Determine the [X, Y] coordinate at the center of the cell enclosing the given text.  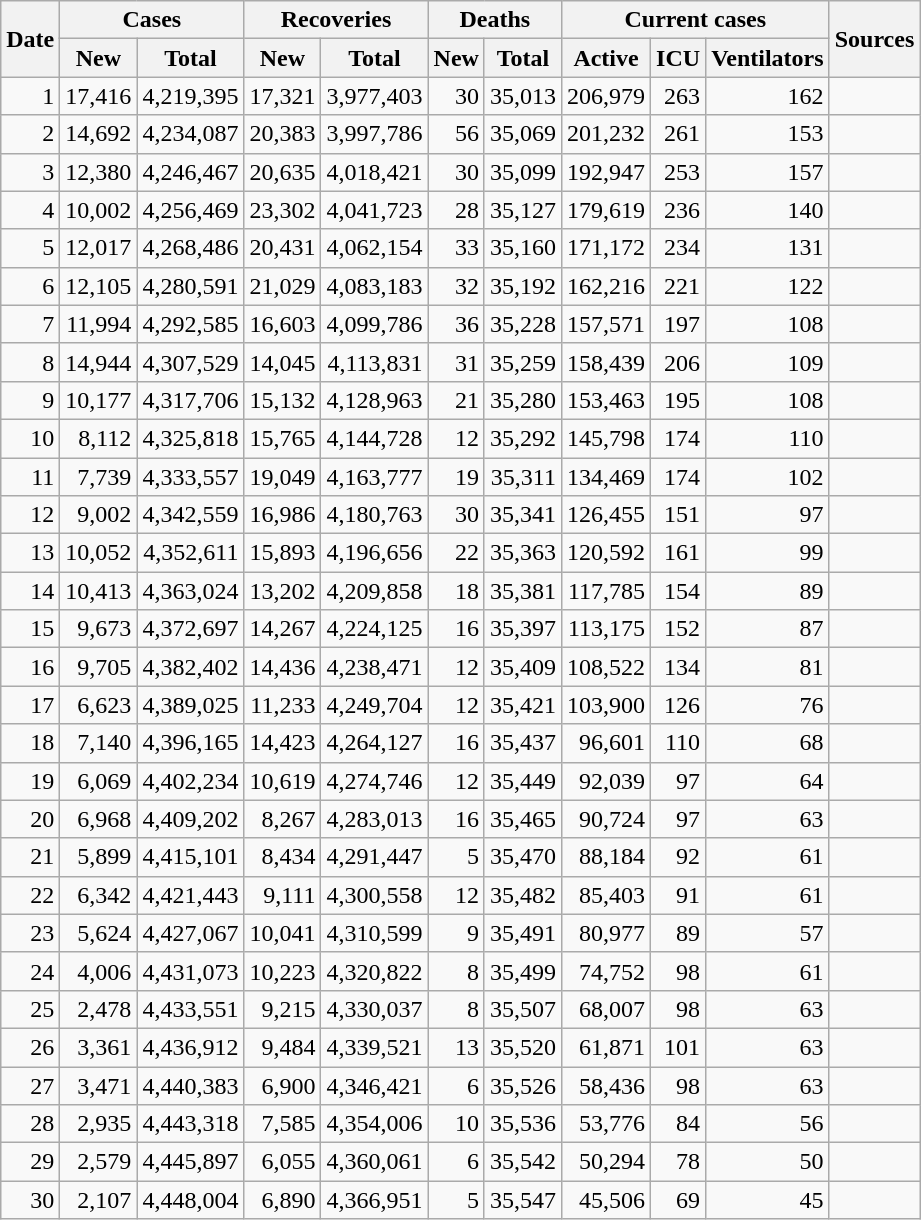
80,977 [606, 933]
4,238,471 [374, 667]
4,339,521 [374, 1047]
10,619 [282, 781]
201,232 [606, 134]
4,291,447 [374, 857]
12,105 [98, 286]
92 [678, 857]
35,013 [522, 96]
4,264,127 [374, 743]
4,433,551 [190, 1009]
6,900 [282, 1085]
131 [768, 248]
157 [768, 172]
14,436 [282, 667]
32 [456, 286]
152 [678, 629]
2,579 [98, 1162]
162 [768, 96]
35,280 [522, 400]
31 [456, 362]
35,397 [522, 629]
4,443,318 [190, 1124]
4,280,591 [190, 286]
4,333,557 [190, 477]
113,175 [606, 629]
7,585 [282, 1124]
45 [768, 1200]
78 [678, 1162]
88,184 [606, 857]
234 [678, 248]
35,520 [522, 1047]
14,692 [98, 134]
4 [30, 210]
35,311 [522, 477]
45,506 [606, 1200]
25 [30, 1009]
4,234,087 [190, 134]
4,209,858 [374, 591]
4,320,822 [374, 971]
179,619 [606, 210]
68,007 [606, 1009]
21,029 [282, 286]
195 [678, 400]
81 [768, 667]
171,172 [606, 248]
6,069 [98, 781]
145,798 [606, 438]
35,491 [522, 933]
4,415,101 [190, 857]
261 [678, 134]
4,325,818 [190, 438]
151 [678, 515]
4,144,728 [374, 438]
12,380 [98, 172]
4,445,897 [190, 1162]
3,361 [98, 1047]
4,062,154 [374, 248]
14,423 [282, 743]
2 [30, 134]
Sources [874, 39]
11,994 [98, 324]
9,111 [282, 895]
134 [678, 667]
4,083,183 [374, 286]
4,427,067 [190, 933]
35,507 [522, 1009]
53,776 [606, 1124]
4,274,746 [374, 781]
4,372,697 [190, 629]
20 [30, 819]
263 [678, 96]
4,300,558 [374, 895]
161 [678, 553]
26 [30, 1047]
4,246,467 [190, 172]
15 [30, 629]
17 [30, 705]
4,402,234 [190, 781]
2,935 [98, 1124]
4,354,006 [374, 1124]
4,448,004 [190, 1200]
153 [768, 134]
35,341 [522, 515]
35,192 [522, 286]
7 [30, 324]
20,383 [282, 134]
92,039 [606, 781]
122 [768, 286]
4,163,777 [374, 477]
126,455 [606, 515]
10,177 [98, 400]
4,113,831 [374, 362]
4,307,529 [190, 362]
10,002 [98, 210]
33 [456, 248]
4,421,443 [190, 895]
35,409 [522, 667]
4,346,421 [374, 1085]
4,330,037 [374, 1009]
3,997,786 [374, 134]
35,536 [522, 1124]
Cases [152, 20]
206,979 [606, 96]
4,292,585 [190, 324]
35,482 [522, 895]
4,256,469 [190, 210]
35,470 [522, 857]
61,871 [606, 1047]
35,547 [522, 1200]
50 [768, 1162]
ICU [678, 58]
4,396,165 [190, 743]
35,127 [522, 210]
15,765 [282, 438]
85,403 [606, 895]
14,944 [98, 362]
9,215 [282, 1009]
4,249,704 [374, 705]
2,107 [98, 1200]
64 [768, 781]
76 [768, 705]
16,603 [282, 324]
17,416 [98, 96]
6,968 [98, 819]
1 [30, 96]
158,439 [606, 362]
8,267 [282, 819]
35,499 [522, 971]
221 [678, 286]
69 [678, 1200]
9,705 [98, 667]
192,947 [606, 172]
99 [768, 553]
8,112 [98, 438]
20,635 [282, 172]
27 [30, 1085]
134,469 [606, 477]
2,478 [98, 1009]
35,292 [522, 438]
Ventilators [768, 58]
4,409,202 [190, 819]
Current cases [695, 20]
206 [678, 362]
7,739 [98, 477]
126 [678, 705]
153,463 [606, 400]
10,223 [282, 971]
4,342,559 [190, 515]
4,041,723 [374, 210]
3,471 [98, 1085]
35,381 [522, 591]
103,900 [606, 705]
96,601 [606, 743]
50,294 [606, 1162]
36 [456, 324]
35,259 [522, 362]
14,045 [282, 362]
4,389,025 [190, 705]
35,069 [522, 134]
11,233 [282, 705]
9,002 [98, 515]
140 [768, 210]
6,890 [282, 1200]
117,785 [606, 591]
4,006 [98, 971]
120,592 [606, 553]
3,977,403 [374, 96]
4,431,073 [190, 971]
236 [678, 210]
4,440,383 [190, 1085]
68 [768, 743]
5,624 [98, 933]
154 [678, 591]
57 [768, 933]
Date [30, 39]
8,434 [282, 857]
35,228 [522, 324]
3 [30, 172]
6,055 [282, 1162]
4,128,963 [374, 400]
108,522 [606, 667]
162,216 [606, 286]
4,099,786 [374, 324]
6,623 [98, 705]
14,267 [282, 629]
90,724 [606, 819]
4,360,061 [374, 1162]
4,283,013 [374, 819]
84 [678, 1124]
23 [30, 933]
4,180,763 [374, 515]
253 [678, 172]
101 [678, 1047]
4,310,599 [374, 933]
15,893 [282, 553]
4,268,486 [190, 248]
23,302 [282, 210]
109 [768, 362]
4,366,951 [374, 1200]
10,052 [98, 553]
5,899 [98, 857]
9,673 [98, 629]
24 [30, 971]
74,752 [606, 971]
15,132 [282, 400]
102 [768, 477]
4,224,125 [374, 629]
11 [30, 477]
12,017 [98, 248]
157,571 [606, 324]
58,436 [606, 1085]
35,465 [522, 819]
197 [678, 324]
4,352,611 [190, 553]
10,413 [98, 591]
9,484 [282, 1047]
17,321 [282, 96]
19,049 [282, 477]
87 [768, 629]
35,449 [522, 781]
Active [606, 58]
13,202 [282, 591]
4,436,912 [190, 1047]
Recoveries [336, 20]
4,317,706 [190, 400]
4,018,421 [374, 172]
35,160 [522, 248]
14 [30, 591]
91 [678, 895]
35,363 [522, 553]
10,041 [282, 933]
35,526 [522, 1085]
7,140 [98, 743]
35,421 [522, 705]
4,363,024 [190, 591]
4,219,395 [190, 96]
4,196,656 [374, 553]
35,099 [522, 172]
4,382,402 [190, 667]
Deaths [494, 20]
20,431 [282, 248]
6,342 [98, 895]
35,437 [522, 743]
16,986 [282, 515]
29 [30, 1162]
35,542 [522, 1162]
